Provide the [x, y] coordinate of the cell's center where the given text is located.  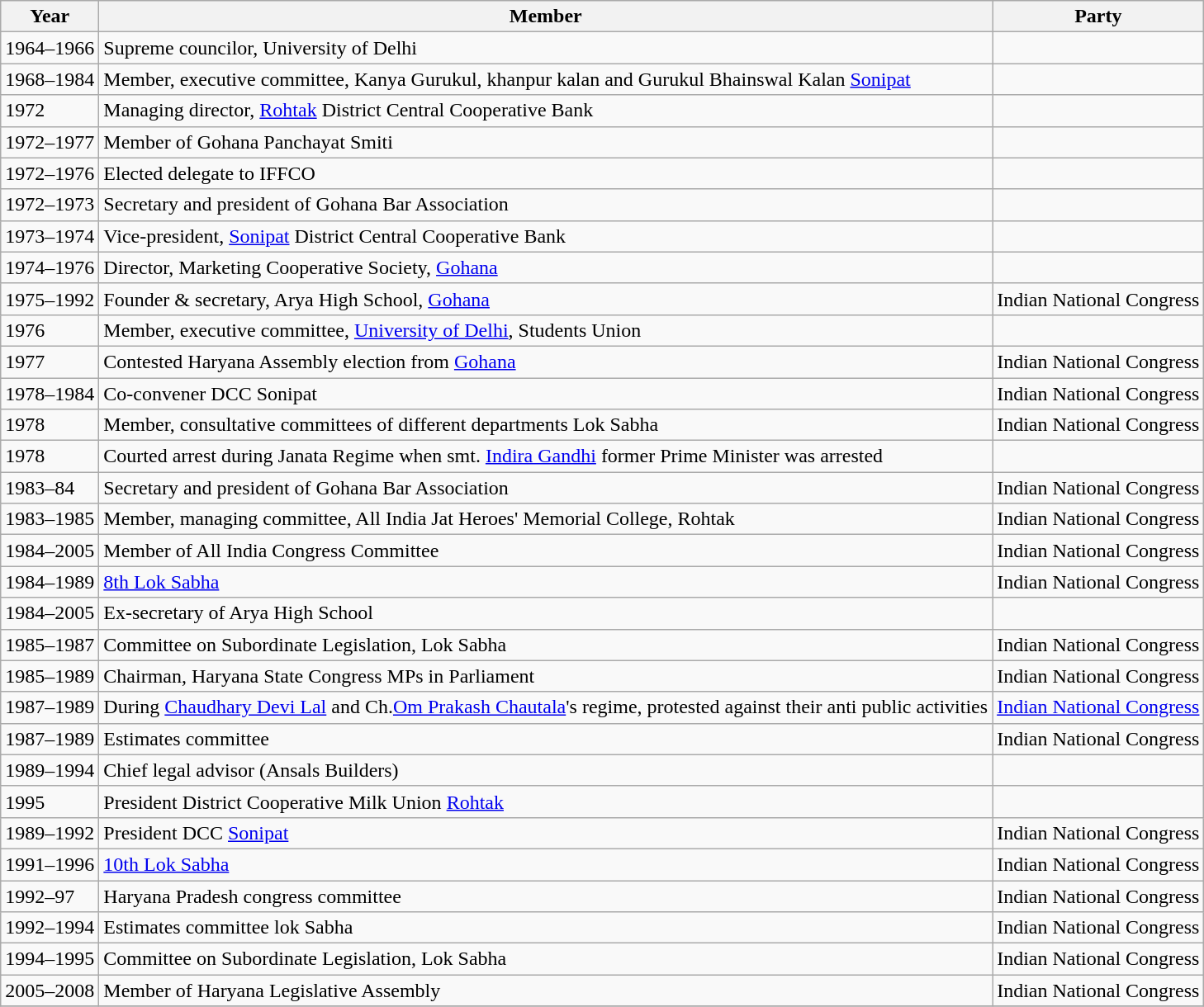
1989–1994 [50, 770]
During Chaudhary Devi Lal and Ch.Om Prakash Chautala's regime, protested against their anti public activities [546, 707]
1972–1977 [50, 142]
1995 [50, 801]
Chief legal advisor (Ansals Builders) [546, 770]
1964–1966 [50, 48]
Year [50, 17]
Co-convener DCC Sonipat [546, 394]
1984–1989 [50, 582]
1992–1994 [50, 928]
Member, consultative committees of different departments Lok Sabha [546, 425]
President District Cooperative Milk Union Rohtak [546, 801]
1973–1974 [50, 236]
President DCC Sonipat [546, 833]
8th Lok Sabha [546, 582]
Supreme councilor, University of Delhi [546, 48]
1968–1984 [50, 79]
1983–1985 [50, 519]
1992–97 [50, 896]
Ex-secretary of Arya High School [546, 613]
1977 [50, 362]
Courted arrest during Janata Regime when smt. Indira Gandhi former Prime Minister was arrested [546, 456]
Vice-president, Sonipat District Central Cooperative Bank [546, 236]
Managing director, Rohtak District Central Cooperative Bank [546, 111]
Estimates committee [546, 739]
Director, Marketing Cooperative Society, Gohana [546, 267]
1976 [50, 330]
1978–1984 [50, 394]
Member [546, 17]
1974–1976 [50, 267]
Founder & secretary, Arya High School, Gohana [546, 299]
Party [1098, 17]
Member of Haryana Legislative Assembly [546, 990]
1991–1996 [50, 864]
1972–1973 [50, 205]
1985–1989 [50, 676]
1994–1995 [50, 959]
Member of Gohana Panchayat Smiti [546, 142]
2005–2008 [50, 990]
Estimates committee lok Sabha [546, 928]
Member, executive committee, University of Delhi, Students Union [546, 330]
Member, executive committee, Kanya Gurukul, khanpur kalan and Gurukul Bhainswal Kalan Sonipat [546, 79]
Chairman, Haryana State Congress MPs in Parliament [546, 676]
1985–1987 [50, 645]
Member of All India Congress Committee [546, 551]
1983–84 [50, 488]
1972–1976 [50, 173]
10th Lok Sabha [546, 864]
Contested Haryana Assembly election from Gohana [546, 362]
1975–1992 [50, 299]
Member, managing committee, All India Jat Heroes' Memorial College, Rohtak [546, 519]
1972 [50, 111]
Elected delegate to IFFCO [546, 173]
1989–1992 [50, 833]
Haryana Pradesh congress committee [546, 896]
